Extract the [x, y] coordinate from the center of the cell holding the provided text.  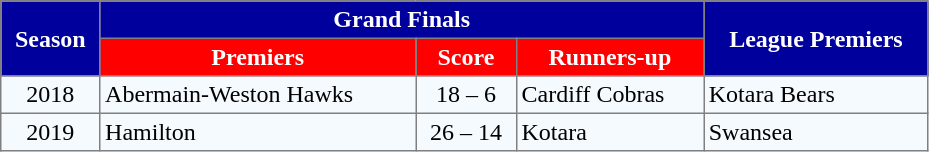
Runners-up [610, 57]
League Premiers [816, 38]
Abermain-Weston Hawks [258, 95]
2018 [50, 95]
Cardiff Cobras [610, 95]
Season [50, 38]
Kotara Bears [816, 95]
Kotara [610, 132]
26 – 14 [466, 132]
2019 [50, 132]
Swansea [816, 132]
Hamilton [258, 132]
Score [466, 57]
Grand Finals [402, 20]
Premiers [258, 57]
18 – 6 [466, 95]
